Provide the (x, y) coordinate of the cell's center where the given text is located.  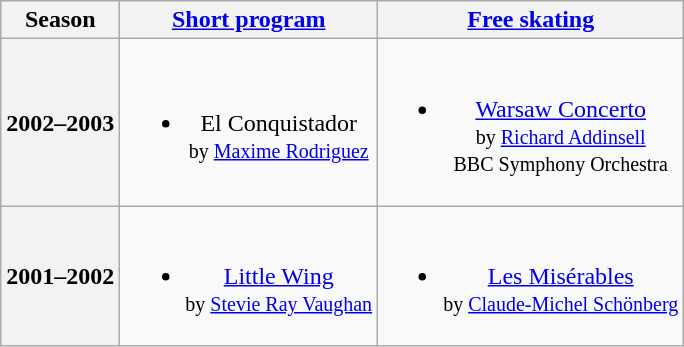
Little Wing by Stevie Ray Vaughan (249, 276)
Les Misérables by Claude-Michel Schönberg (531, 276)
El Conquistador by Maxime Rodriguez (249, 122)
Warsaw Concerto by Richard Addinsell BBC Symphony Orchestra (531, 122)
2002–2003 (60, 122)
2001–2002 (60, 276)
Short program (249, 20)
Season (60, 20)
Free skating (531, 20)
